Detect which cell encompasses the target text, then output its (x, y) center coordinate. 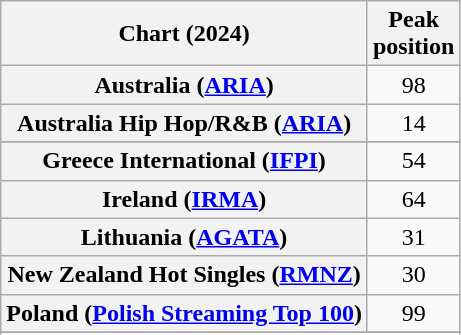
Peakposition (413, 34)
14 (413, 123)
99 (413, 313)
Chart (2024) (184, 34)
98 (413, 85)
Lithuania (AGATA) (184, 237)
54 (413, 161)
Australia (ARIA) (184, 85)
31 (413, 237)
Ireland (IRMA) (184, 199)
Poland (Polish Streaming Top 100) (184, 313)
Australia Hip Hop/R&B (ARIA) (184, 123)
64 (413, 199)
Greece International (IFPI) (184, 161)
New Zealand Hot Singles (RMNZ) (184, 275)
30 (413, 275)
